Extract the [x, y] coordinate from the center of the cell holding the provided text.  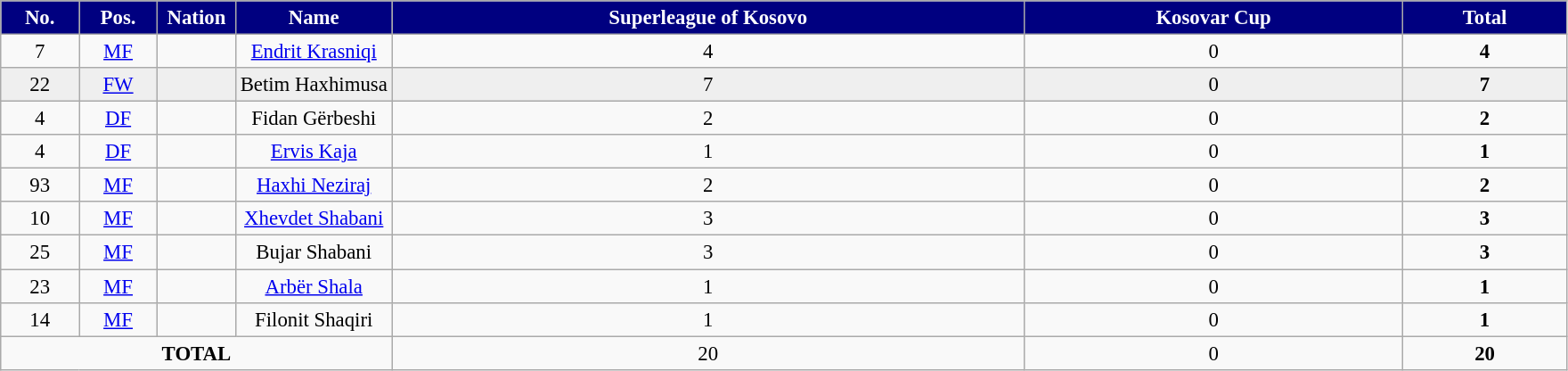
10 [40, 218]
Fidan Gërbeshi [314, 119]
Endrit Krasniqi [314, 52]
Filonit Shaqiri [314, 319]
Haxhi Neziraj [314, 185]
Total [1485, 18]
TOTAL [196, 353]
22 [40, 85]
Nation [196, 18]
Arbër Shala [314, 286]
93 [40, 185]
Xhevdet Shabani [314, 218]
No. [40, 18]
Superleague of Kosovo [707, 18]
Betim Haxhimusa [314, 85]
14 [40, 319]
Kosovar Cup [1213, 18]
Ervis Kaja [314, 152]
Name [314, 18]
23 [40, 286]
25 [40, 252]
FW [118, 85]
Bujar Shabani [314, 252]
Pos. [118, 18]
